Detect which cell encompasses the target text, then output its (x, y) center coordinate. 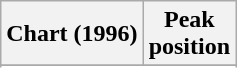
Peakposition (189, 34)
Chart (1996) (72, 34)
